Locate the cell with the specified text and output its (X, Y) center coordinate. 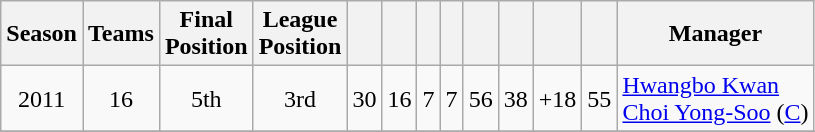
Hwangbo Kwan Choi Yong-Soo (C) (716, 98)
Manager (716, 34)
Season (42, 34)
LeaguePosition (300, 34)
Teams (120, 34)
FinalPosition (206, 34)
38 (516, 98)
30 (364, 98)
56 (480, 98)
2011 (42, 98)
55 (600, 98)
3rd (300, 98)
+18 (558, 98)
5th (206, 98)
